Output the (X, Y) coordinate of the center of the cell containing the given text.  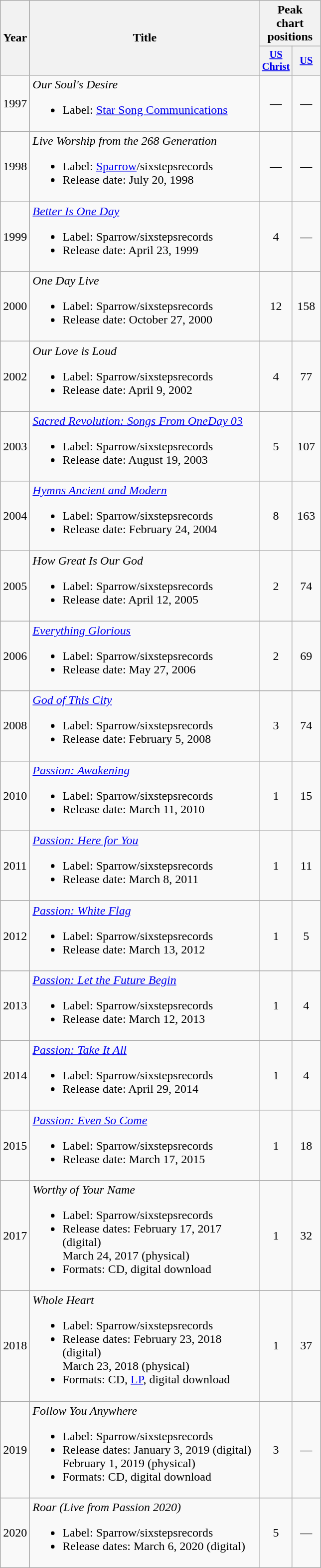
2018 (15, 1346)
2013 (15, 1005)
Year (15, 38)
How Great Is Our GodLabel: Sparrow/sixstepsrecordsRelease date: April 12, 2005 (145, 586)
God of This CityLabel: Sparrow/sixstepsrecordsRelease date: February 5, 2008 (145, 726)
8 (276, 516)
Sacred Revolution: Songs From OneDay 03Label: Sparrow/sixstepsrecordsRelease date: August 19, 2003 (145, 446)
Live Worship from the 268 GenerationLabel: Sparrow/sixstepsrecordsRelease date: July 20, 1998 (145, 167)
69 (306, 656)
15 (306, 796)
Passion: Here for YouLabel: Sparrow/sixstepsrecordsRelease date: March 8, 2011 (145, 866)
Everything GloriousLabel: Sparrow/sixstepsrecordsRelease date: May 27, 2006 (145, 656)
2008 (15, 726)
2003 (15, 446)
2017 (15, 1235)
2015 (15, 1145)
US (306, 61)
Passion: White FlagLabel: Sparrow/sixstepsrecordsRelease date: March 13, 2012 (145, 936)
Hymns Ancient and ModernLabel: Sparrow/sixstepsrecordsRelease date: February 24, 2004 (145, 516)
11 (306, 866)
Our Love is LoudLabel: Sparrow/sixstepsrecordsRelease date: April 9, 2002 (145, 376)
2014 (15, 1075)
Passion: Take It AllLabel: Sparrow/sixstepsrecordsRelease date: April 29, 2014 (145, 1075)
2000 (15, 307)
1999 (15, 237)
2005 (15, 586)
77 (306, 376)
USChrist (276, 61)
Peak chart positions (290, 23)
Passion: Let the Future BeginLabel: Sparrow/sixstepsrecordsRelease date: March 12, 2013 (145, 1005)
Roar (Live from Passion 2020)Label: Sparrow/sixstepsrecordsRelease dates: March 6, 2020 (digital) (145, 1533)
Our Soul's DesireLabel: Star Song Communications (145, 103)
18 (306, 1145)
37 (306, 1346)
1998 (15, 167)
2019 (15, 1450)
2010 (15, 796)
12 (276, 307)
1997 (15, 103)
Better Is One DayLabel: Sparrow/sixstepsrecordsRelease date: April 23, 1999 (145, 237)
Follow You AnywhereLabel: Sparrow/sixstepsrecordsRelease dates: January 3, 2019 (digital)February 1, 2019 (physical)Formats: CD, digital download (145, 1450)
One Day LiveLabel: Sparrow/sixstepsrecordsRelease date: October 27, 2000 (145, 307)
163 (306, 516)
Passion: AwakeningLabel: Sparrow/sixstepsrecordsRelease date: March 11, 2010 (145, 796)
2002 (15, 376)
2012 (15, 936)
2011 (15, 866)
Passion: Even So ComeLabel: Sparrow/sixstepsrecordsRelease date: March 17, 2015 (145, 1145)
Worthy of Your NameLabel: Sparrow/sixstepsrecordsRelease dates: February 17, 2017 (digital)March 24, 2017 (physical)Formats: CD, digital download (145, 1235)
2006 (15, 656)
2004 (15, 516)
2020 (15, 1533)
Title (145, 38)
158 (306, 307)
107 (306, 446)
32 (306, 1235)
Whole HeartLabel: Sparrow/sixstepsrecordsRelease dates: February 23, 2018 (digital)March 23, 2018 (physical)Formats: CD, LP, digital download (145, 1346)
